Identify which cell holds the provided text, then report its (X, Y) central coordinate. 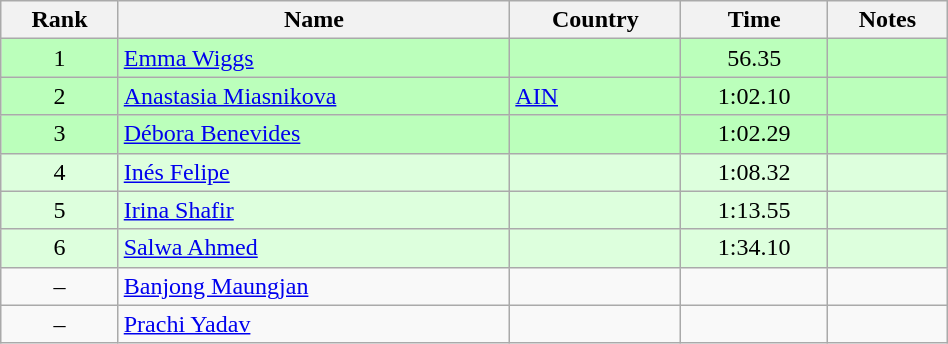
2 (60, 96)
1:02.10 (754, 96)
1 (60, 58)
Name (314, 20)
1:13.55 (754, 210)
Inés Felipe (314, 172)
1:08.32 (754, 172)
4 (60, 172)
Notes (888, 20)
AIN (596, 96)
Emma Wiggs (314, 58)
1:34.10 (754, 248)
5 (60, 210)
Country (596, 20)
Anastasia Miasnikova (314, 96)
56.35 (754, 58)
Irina Shafir (314, 210)
Débora Benevides (314, 134)
Rank (60, 20)
3 (60, 134)
Time (754, 20)
Salwa Ahmed (314, 248)
6 (60, 248)
Prachi Yadav (314, 324)
Banjong Maungjan (314, 286)
1:02.29 (754, 134)
